Locate the cell with the specified text and output its (X, Y) center coordinate. 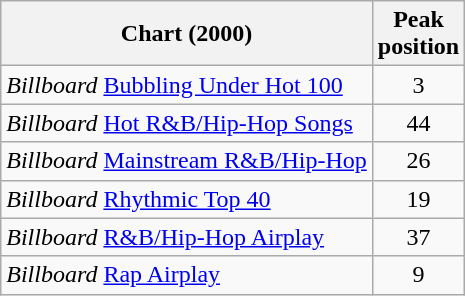
44 (418, 123)
9 (418, 275)
Billboard Mainstream R&B/Hip-Hop (187, 161)
Chart (2000) (187, 34)
Billboard Rhythmic Top 40 (187, 199)
Billboard R&B/Hip-Hop Airplay (187, 237)
19 (418, 199)
Billboard Rap Airplay (187, 275)
26 (418, 161)
3 (418, 85)
37 (418, 237)
Peakposition (418, 34)
Billboard Bubbling Under Hot 100 (187, 85)
Billboard Hot R&B/Hip-Hop Songs (187, 123)
